Capture the cell that displays the provided text and extract its (X, Y) central coordinate. 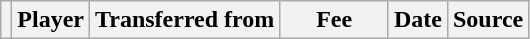
Fee (334, 20)
Source (488, 20)
Date (418, 20)
Transferred from (185, 20)
Player (51, 20)
